Search for the cell housing the specified text and yield its [X, Y] center coordinate. 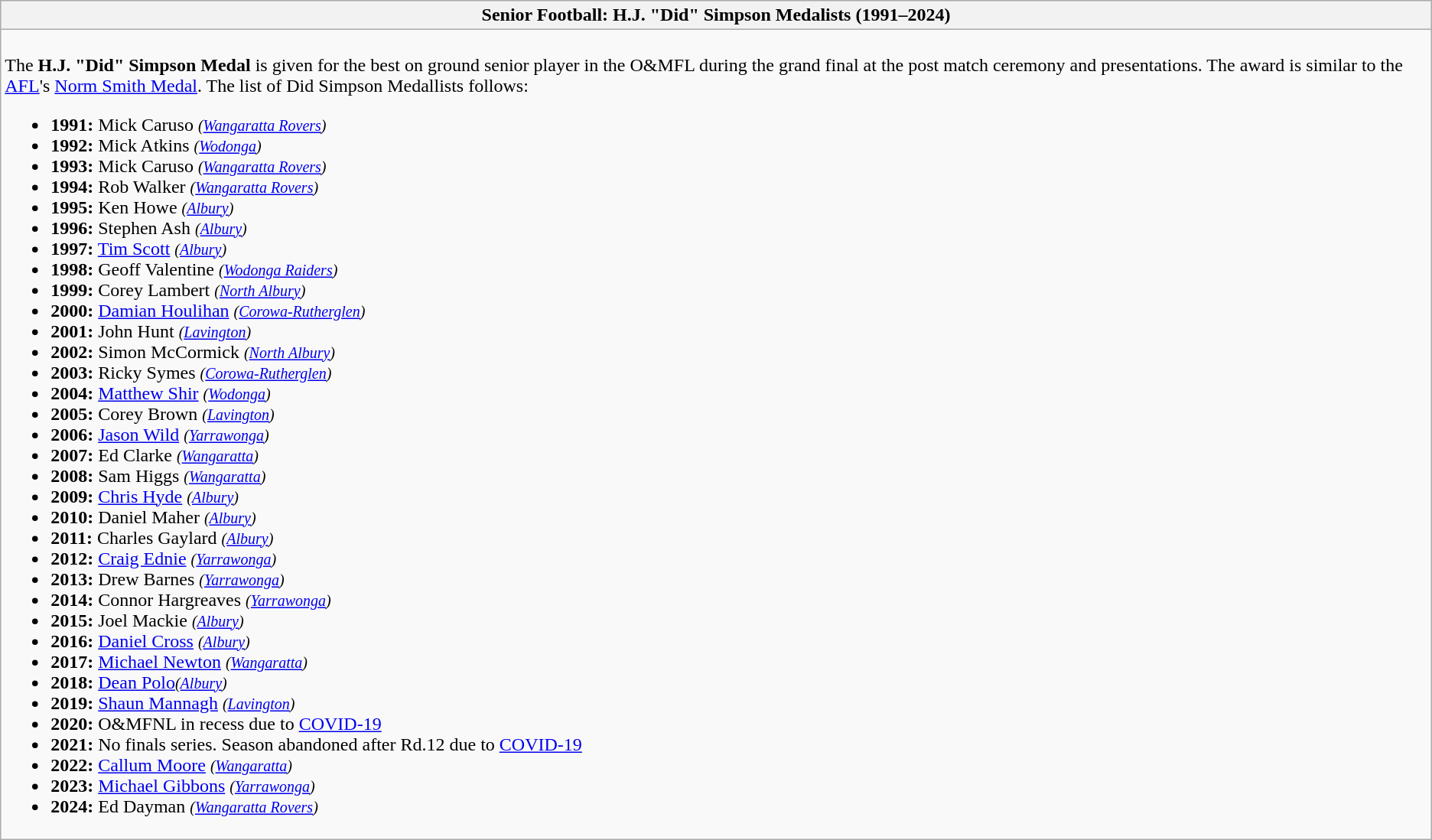
Senior Football: H.J. "Did" Simpson Medalists (1991–2024) [716, 15]
